Identify which cell holds the provided text, then report its (x, y) central coordinate. 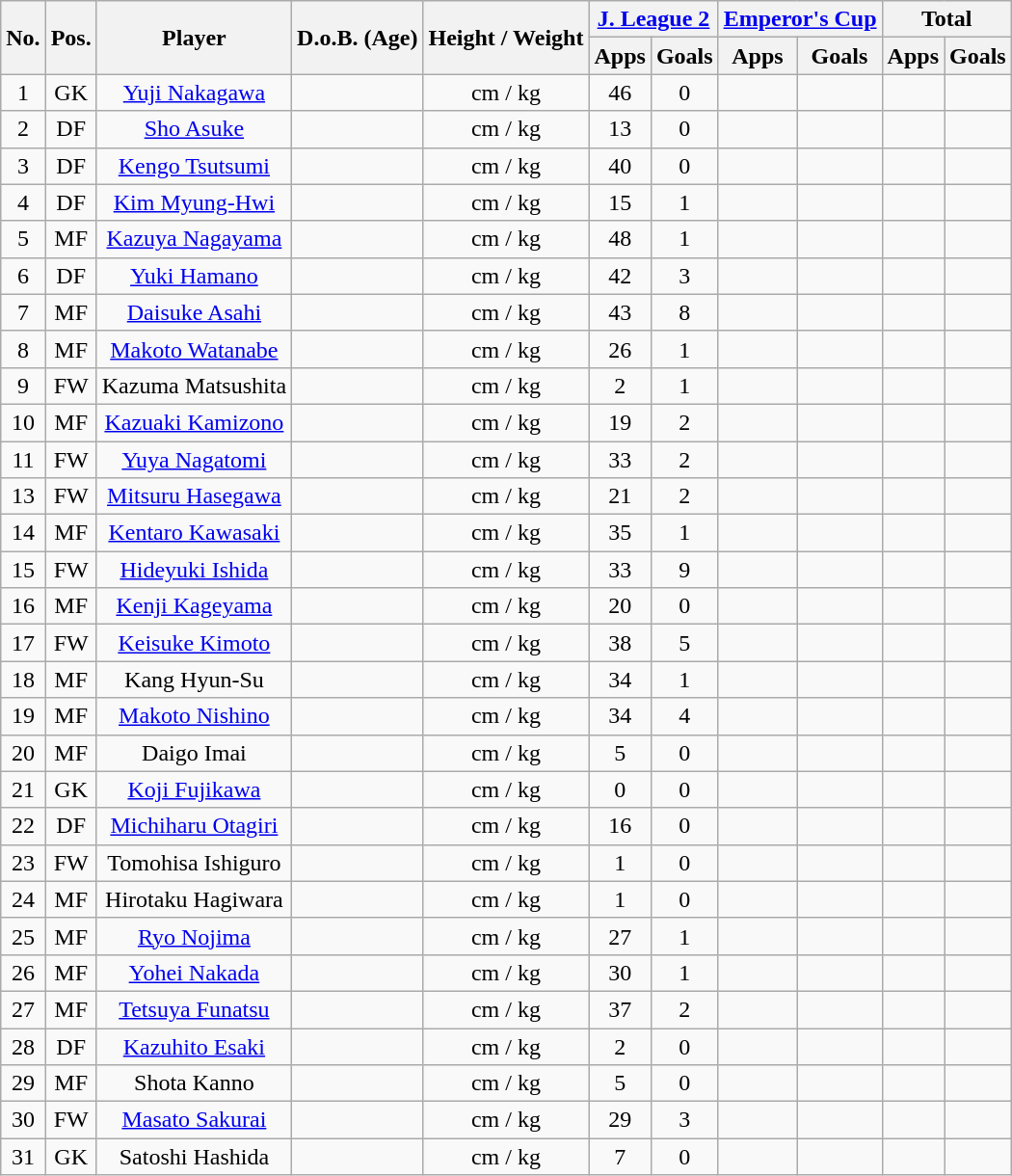
Total (946, 19)
Tetsuya Funatsu (194, 1009)
43 (620, 312)
Tomohisa Ishiguro (194, 863)
48 (620, 239)
Yuji Nakagawa (194, 93)
17 (23, 643)
24 (23, 899)
Daisuke Asahi (194, 312)
6 (23, 276)
Height / Weight (506, 38)
Kazuaki Kamizono (194, 422)
37 (620, 1009)
Makoto Nishino (194, 716)
Kim Myung-Hwi (194, 202)
31 (23, 1157)
42 (620, 276)
10 (23, 422)
Michiharu Otagiri (194, 826)
Hideyuki Ishida (194, 570)
Yohei Nakada (194, 973)
46 (620, 93)
Makoto Watanabe (194, 349)
Ryo Nojima (194, 936)
Kentaro Kawasaki (194, 533)
No. (23, 38)
Keisuke Kimoto (194, 643)
40 (620, 166)
Kazuya Nagayama (194, 239)
Koji Fujikawa (194, 789)
25 (23, 936)
Kenji Kageyama (194, 606)
14 (23, 533)
Satoshi Hashida (194, 1157)
Emperor's Cup (800, 19)
Sho Asuke (194, 129)
Kang Hyun-Su (194, 680)
35 (620, 533)
Yuki Hamano (194, 276)
38 (620, 643)
Kazuhito Esaki (194, 1046)
Shota Kanno (194, 1083)
Masato Sakurai (194, 1120)
Kengo Tsutsumi (194, 166)
22 (23, 826)
18 (23, 680)
D.o.B. (Age) (358, 38)
Player (194, 38)
Hirotaku Hagiwara (194, 899)
Kazuma Matsushita (194, 386)
Daigo Imai (194, 753)
11 (23, 460)
Mitsuru Hasegawa (194, 496)
J. League 2 (653, 19)
Pos. (71, 38)
Yuya Nagatomi (194, 460)
23 (23, 863)
28 (23, 1046)
